Capture the cell that displays the provided text and extract its (x, y) central coordinate. 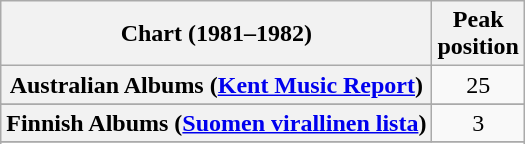
Finnish Albums (Suomen virallinen lista) (216, 123)
25 (478, 85)
Chart (1981–1982) (216, 34)
Peakposition (478, 34)
Australian Albums (Kent Music Report) (216, 85)
3 (478, 123)
